Provide the [X, Y] coordinate of the cell's center where the given text is located.  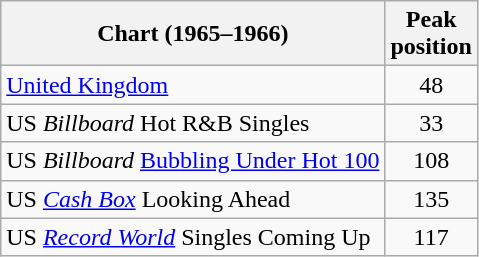
US Cash Box Looking Ahead [193, 199]
108 [431, 161]
48 [431, 85]
US Billboard Bubbling Under Hot 100 [193, 161]
United Kingdom [193, 85]
Peakposition [431, 34]
US Billboard Hot R&B Singles [193, 123]
33 [431, 123]
135 [431, 199]
US Record World Singles Coming Up [193, 237]
Chart (1965–1966) [193, 34]
117 [431, 237]
